Identify which cell holds the provided text, then report its (x, y) central coordinate. 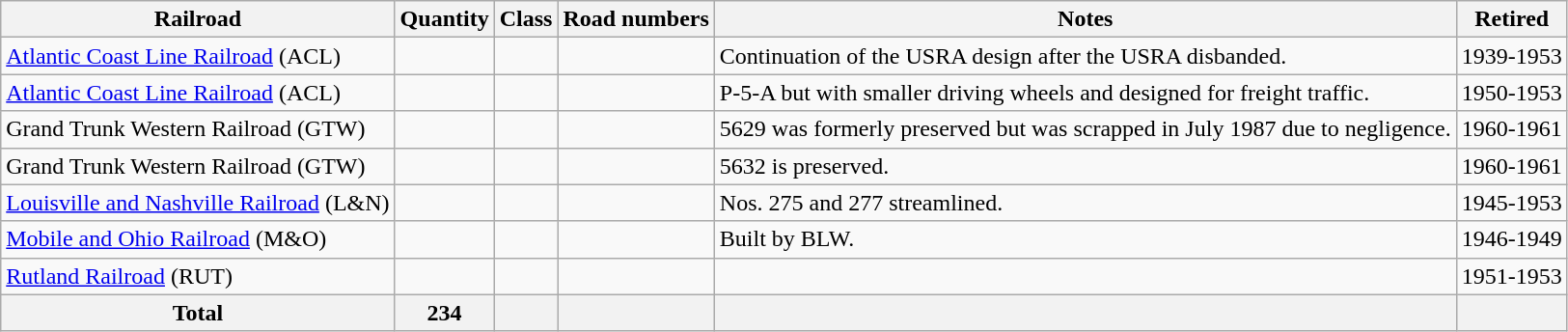
P-5-A but with smaller driving wheels and designed for freight traffic. (1085, 93)
1951-1953 (1511, 276)
5632 is preserved. (1085, 166)
Class (526, 19)
1950-1953 (1511, 93)
Mobile and Ohio Railroad (M&O) (198, 239)
Rutland Railroad (RUT) (198, 276)
Road numbers (636, 19)
Built by BLW. (1085, 239)
Louisville and Nashville Railroad (L&N) (198, 203)
Total (198, 313)
234 (444, 313)
Notes (1085, 19)
1946-1949 (1511, 239)
1945-1953 (1511, 203)
5629 was formerly preserved but was scrapped in July 1987 due to negligence. (1085, 129)
1939-1953 (1511, 56)
Continuation of the USRA design after the USRA disbanded. (1085, 56)
Retired (1511, 19)
Nos. 275 and 277 streamlined. (1085, 203)
Quantity (444, 19)
Railroad (198, 19)
